For the text-containing cell, return its midpoint in [x, y] coordinate format. 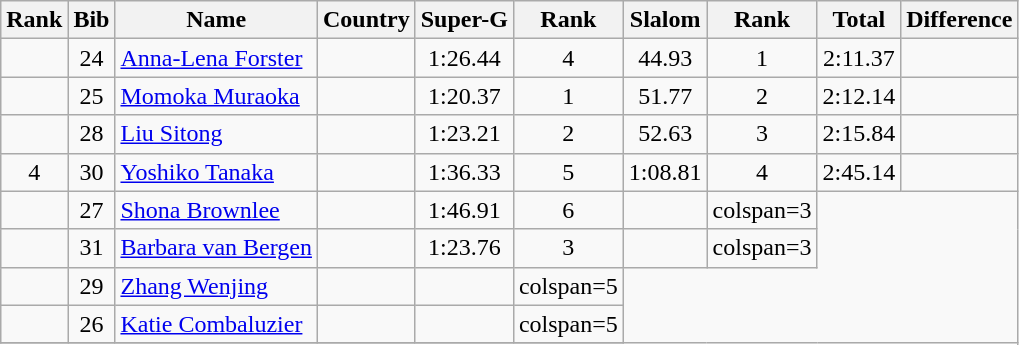
Shona Brownlee [216, 210]
Zhang Wenjing [216, 286]
1:08.81 [665, 172]
52.63 [665, 134]
Slalom [665, 20]
1:20.37 [464, 96]
Anna-Lena Forster [216, 58]
28 [92, 134]
51.77 [665, 96]
2:15.84 [859, 134]
1:23.76 [464, 248]
Name [216, 20]
2:11.37 [859, 58]
26 [92, 324]
Liu Sitong [216, 134]
30 [92, 172]
Momoka Muraoka [216, 96]
5 [568, 172]
27 [92, 210]
31 [92, 248]
Difference [960, 20]
29 [92, 286]
6 [568, 210]
25 [92, 96]
Country [366, 20]
44.93 [665, 58]
Super-G [464, 20]
2:12.14 [859, 96]
Yoshiko Tanaka [216, 172]
Barbara van Bergen [216, 248]
Total [859, 20]
Bib [92, 20]
1:36.33 [464, 172]
2:45.14 [859, 172]
1:23.21 [464, 134]
24 [92, 58]
1:26.44 [464, 58]
1:46.91 [464, 210]
Katie Combaluzier [216, 324]
